Locate the cell with the specified text and output its (X, Y) center coordinate. 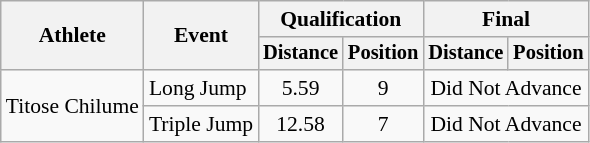
12.58 (300, 124)
9 (383, 88)
Final (506, 19)
Qualification (340, 19)
7 (383, 124)
Triple Jump (201, 124)
Titose Chilume (72, 106)
Event (201, 36)
Long Jump (201, 88)
Athlete (72, 36)
5.59 (300, 88)
